Determine the [X, Y] coordinate at the center of the cell enclosing the given text.  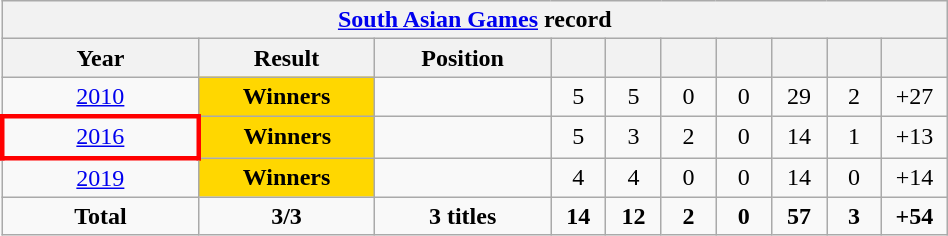
1 [854, 136]
Result [286, 58]
2010 [100, 97]
+13 [915, 136]
2016 [100, 136]
57 [798, 216]
2019 [100, 178]
+27 [915, 97]
3/3 [286, 216]
3 titles [463, 216]
12 [634, 216]
+14 [915, 178]
29 [798, 97]
South Asian Games record [474, 20]
Year [100, 58]
Position [463, 58]
Total [100, 216]
+54 [915, 216]
